Provide the (x, y) coordinate of the cell's center where the given text is located.  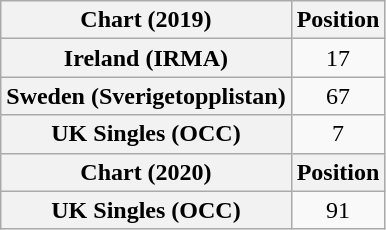
7 (338, 134)
Chart (2019) (146, 20)
17 (338, 58)
Chart (2020) (146, 172)
Sweden (Sverigetopplistan) (146, 96)
67 (338, 96)
91 (338, 210)
Ireland (IRMA) (146, 58)
